Detect which cell encompasses the target text, then output its (x, y) center coordinate. 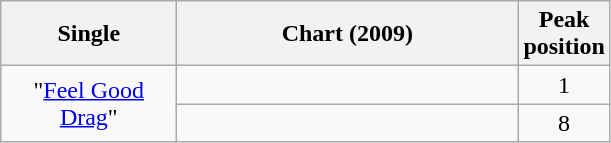
Peakposition (564, 34)
"Feel Good Drag" (89, 104)
Single (89, 34)
Chart (2009) (348, 34)
1 (564, 85)
8 (564, 123)
